Pinpoint the cell where the given text exists, returning its (x, y) midpoint coordinate. 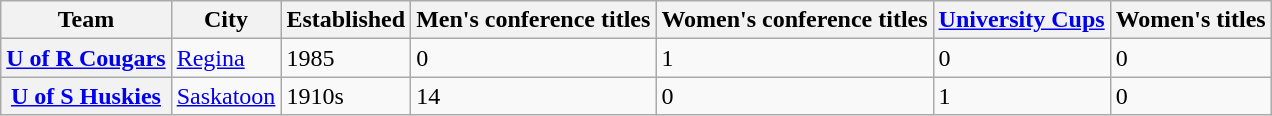
Men's conference titles (534, 20)
Saskatoon (226, 96)
U of R Cougars (86, 58)
City (226, 20)
14 (534, 96)
Regina (226, 58)
1985 (346, 58)
U of S Huskies (86, 96)
Women's conference titles (794, 20)
1910s (346, 96)
Established (346, 20)
University Cups (1022, 20)
Women's titles (1190, 20)
Team (86, 20)
